Identify which cell holds the provided text, then report its [x, y] central coordinate. 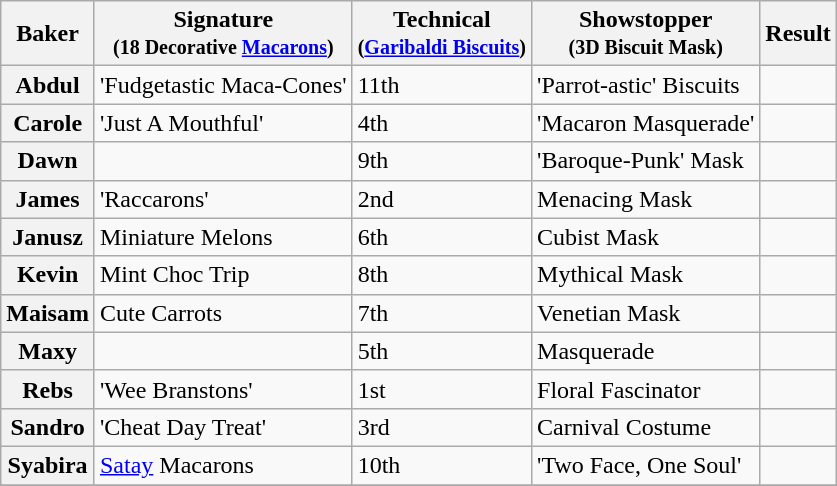
1st [442, 389]
Abdul [48, 85]
8th [442, 275]
5th [442, 351]
Miniature Melons [223, 237]
7th [442, 313]
'Baroque-Punk' Mask [646, 161]
Maxy [48, 351]
'Parrot-astic' Biscuits [646, 85]
'Fudgetastic Maca-Cones' [223, 85]
Sandro [48, 427]
'Just A Mouthful' [223, 123]
Carole [48, 123]
6th [442, 237]
Satay Macarons [223, 465]
'Two Face, One Soul' [646, 465]
3rd [442, 427]
Menacing Mask [646, 199]
9th [442, 161]
'Raccarons' [223, 199]
James [48, 199]
'Cheat Day Treat' [223, 427]
Cubist Mask [646, 237]
Mint Choc Trip [223, 275]
Rebs [48, 389]
Result [798, 34]
10th [442, 465]
2nd [442, 199]
Carnival Costume [646, 427]
Maisam [48, 313]
Syabira [48, 465]
Baker [48, 34]
Signature(18 Decorative Macarons) [223, 34]
Masquerade [646, 351]
Janusz [48, 237]
11th [442, 85]
'Wee Branstons' [223, 389]
Venetian Mask [646, 313]
Dawn [48, 161]
Mythical Mask [646, 275]
Kevin [48, 275]
Showstopper(3D Biscuit Mask) [646, 34]
Floral Fascinator [646, 389]
4th [442, 123]
Cute Carrots [223, 313]
Technical(Garibaldi Biscuits) [442, 34]
'Macaron Masquerade' [646, 123]
